Identify which cell holds the provided text, then report its (X, Y) central coordinate. 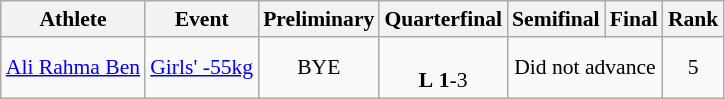
Event (202, 19)
Girls' -55kg (202, 68)
Rank (694, 19)
Final (634, 19)
L 1-3 (443, 68)
Semifinal (556, 19)
Quarterfinal (443, 19)
Did not advance (585, 68)
Athlete (73, 19)
Ali Rahma Ben (73, 68)
BYE (318, 68)
Preliminary (318, 19)
5 (694, 68)
